Locate the cell with the specified text and output its [x, y] center coordinate. 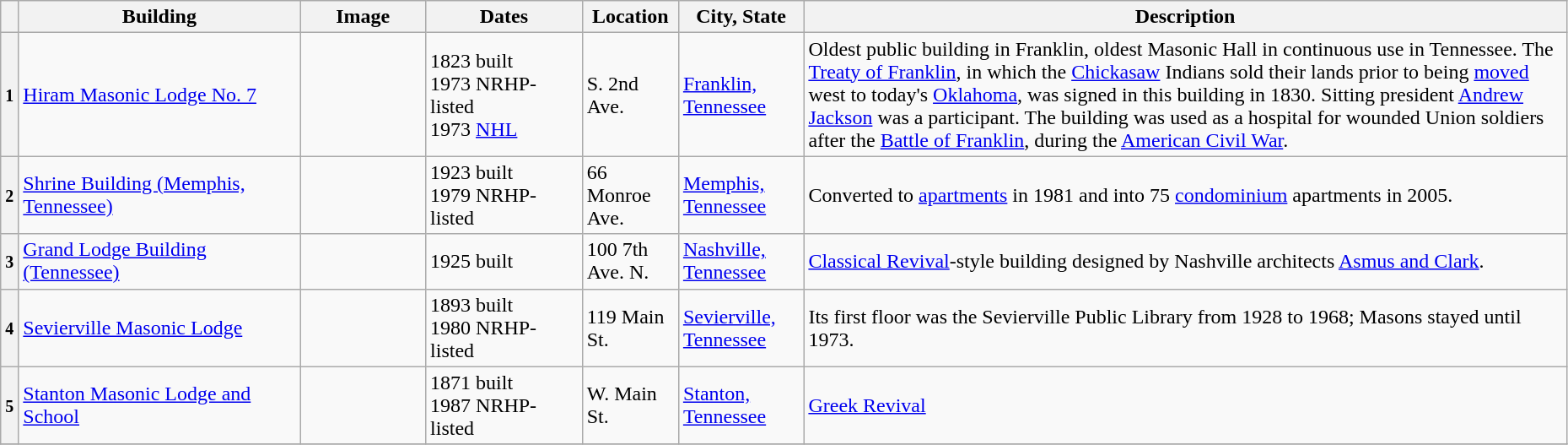
W. Main St. [630, 405]
Dates [504, 17]
Classical Revival-style building designed by Nashville architects Asmus and Clark. [1185, 262]
Grand Lodge Building (Tennessee) [159, 262]
4 [10, 328]
Shrine Building (Memphis, Tennessee) [159, 195]
Nashville, Tennessee [741, 262]
Description [1185, 17]
Image [363, 17]
Stanton Masonic Lodge and School [159, 405]
1 [10, 95]
2 [10, 195]
119 Main St. [630, 328]
3 [10, 262]
Building [159, 17]
Location [630, 17]
Memphis, Tennessee [741, 195]
Its first floor was the Sevierville Public Library from 1928 to 1968; Masons stayed until 1973. [1185, 328]
Stanton, Tennessee [741, 405]
100 7th Ave. N. [630, 262]
1925 built [504, 262]
Greek Revival [1185, 405]
1923 built1979 NRHP-listed [504, 195]
S. 2nd Ave. [630, 95]
Sevierville Masonic Lodge [159, 328]
5 [10, 405]
66 Monroe Ave. [630, 195]
Hiram Masonic Lodge No. 7 [159, 95]
City, State [741, 17]
Franklin, Tennessee [741, 95]
1871 built1987 NRHP-listed [504, 405]
1893 built1980 NRHP-listed [504, 328]
Converted to apartments in 1981 and into 75 condominium apartments in 2005. [1185, 195]
1823 built1973 NRHP-listed1973 NHL [504, 95]
Sevierville, Tennessee [741, 328]
